Identify which cell holds the provided text, then report its [x, y] central coordinate. 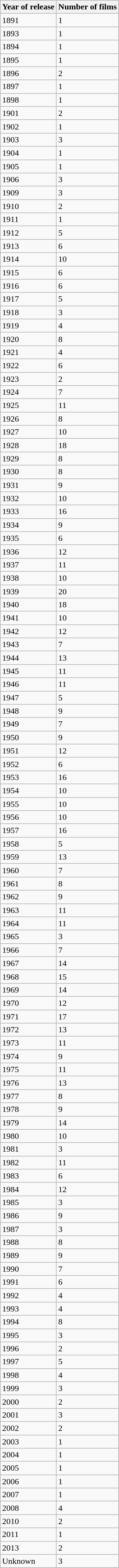
1960 [29, 870]
2002 [29, 1428]
1953 [29, 777]
1969 [29, 990]
1934 [29, 525]
1919 [29, 326]
1897 [29, 87]
1944 [29, 658]
2003 [29, 1442]
1898 [29, 100]
1967 [29, 963]
1901 [29, 113]
1937 [29, 565]
1926 [29, 419]
1904 [29, 153]
1893 [29, 34]
1938 [29, 578]
2010 [29, 1521]
1990 [29, 1269]
1989 [29, 1256]
1894 [29, 47]
2007 [29, 1495]
1973 [29, 1043]
1939 [29, 592]
1922 [29, 365]
1925 [29, 406]
1942 [29, 631]
1985 [29, 1202]
1959 [29, 857]
2000 [29, 1402]
2006 [29, 1481]
1957 [29, 831]
1994 [29, 1322]
1999 [29, 1388]
1995 [29, 1335]
1916 [29, 286]
1921 [29, 352]
1905 [29, 166]
1981 [29, 1149]
1975 [29, 1070]
1906 [29, 180]
1998 [29, 1375]
1992 [29, 1295]
Year of release [29, 7]
1928 [29, 445]
1996 [29, 1348]
1896 [29, 73]
17 [88, 1017]
1977 [29, 1096]
2013 [29, 1548]
1940 [29, 605]
Number of films [88, 7]
1903 [29, 140]
1936 [29, 551]
1943 [29, 645]
1958 [29, 844]
1945 [29, 671]
1974 [29, 1056]
1970 [29, 1003]
1927 [29, 432]
1911 [29, 220]
1918 [29, 312]
1933 [29, 512]
1963 [29, 910]
1912 [29, 233]
1895 [29, 60]
1991 [29, 1282]
1987 [29, 1229]
15 [88, 976]
2001 [29, 1415]
1891 [29, 20]
1923 [29, 379]
1932 [29, 498]
1947 [29, 698]
1914 [29, 259]
1954 [29, 790]
1962 [29, 897]
1930 [29, 472]
2011 [29, 1534]
1913 [29, 246]
1902 [29, 126]
1910 [29, 206]
1984 [29, 1189]
1917 [29, 299]
20 [88, 592]
1929 [29, 459]
1997 [29, 1362]
1941 [29, 618]
1920 [29, 339]
1983 [29, 1176]
1993 [29, 1309]
1931 [29, 485]
1949 [29, 724]
1976 [29, 1083]
1955 [29, 804]
1915 [29, 273]
1964 [29, 923]
1986 [29, 1216]
1948 [29, 711]
1965 [29, 937]
1979 [29, 1123]
2004 [29, 1455]
1968 [29, 976]
1980 [29, 1136]
2005 [29, 1468]
1966 [29, 950]
1924 [29, 392]
1909 [29, 193]
1982 [29, 1162]
1946 [29, 684]
1950 [29, 737]
1988 [29, 1242]
Unknown [29, 1561]
1951 [29, 751]
1978 [29, 1109]
2008 [29, 1508]
1935 [29, 538]
1956 [29, 817]
1972 [29, 1030]
1961 [29, 884]
1952 [29, 764]
1971 [29, 1017]
